Pinpoint the cell where the given text exists, returning its (X, Y) midpoint coordinate. 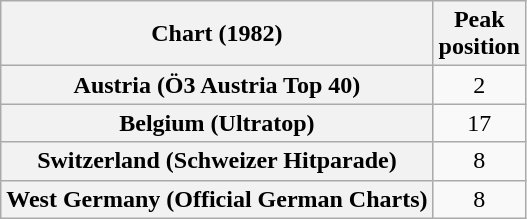
Switzerland (Schweizer Hitparade) (217, 161)
17 (479, 123)
Austria (Ö3 Austria Top 40) (217, 85)
2 (479, 85)
Peakposition (479, 34)
Belgium (Ultratop) (217, 123)
Chart (1982) (217, 34)
West Germany (Official German Charts) (217, 199)
